Pinpoint the cell where the given text exists, returning its (X, Y) midpoint coordinate. 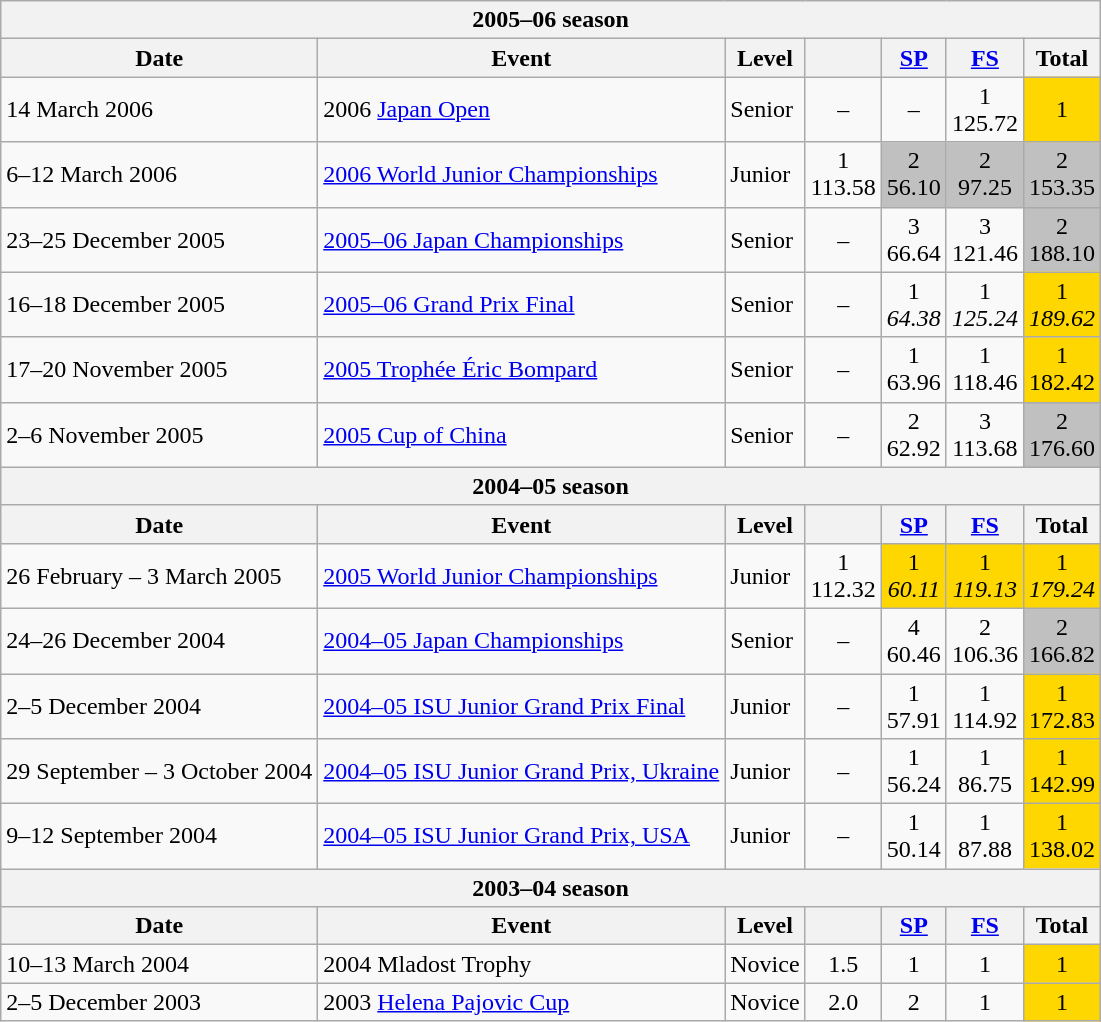
297.25 (984, 174)
1125.24 (984, 304)
9–12 September 2004 (160, 836)
3113.68 (984, 434)
1119.13 (984, 576)
163.96 (914, 370)
1118.46 (984, 370)
2–5 December 2003 (160, 1002)
2153.35 (1062, 174)
2004–05 ISU Junior Grand Prix Final (522, 706)
160.11 (914, 576)
1142.99 (1062, 772)
2.0 (843, 1002)
2005–06 Japan Championships (522, 240)
17–20 November 2005 (160, 370)
366.64 (914, 240)
2 (914, 1002)
2106.36 (984, 640)
2003–04 season (551, 888)
187.88 (984, 836)
2005–06 Grand Prix Final (522, 304)
26 February – 3 March 2005 (160, 576)
2005 Cup of China (522, 434)
2188.10 (1062, 240)
29 September – 3 October 2004 (160, 772)
156.24 (914, 772)
1112.32 (843, 576)
1138.02 (1062, 836)
157.91 (914, 706)
24–26 December 2004 (160, 640)
186.75 (984, 772)
1113.58 (843, 174)
1114.92 (984, 706)
2004–05 season (551, 486)
14 March 2006 (160, 110)
1172.83 (1062, 706)
2176.60 (1062, 434)
1125.72 (984, 110)
2005–06 season (551, 20)
2004–05 ISU Junior Grand Prix, Ukraine (522, 772)
2004 Mladost Trophy (522, 964)
150.14 (914, 836)
3121.46 (984, 240)
2005 Trophée Éric Bompard (522, 370)
2005 World Junior Championships (522, 576)
16–18 December 2005 (160, 304)
6–12 March 2006 (160, 174)
2–6 November 2005 (160, 434)
2004–05 ISU Junior Grand Prix, USA (522, 836)
1.5 (843, 964)
2–5 December 2004 (160, 706)
10–13 March 2004 (160, 964)
2166.82 (1062, 640)
2003 Helena Pajovic Cup (522, 1002)
1179.24 (1062, 576)
1189.62 (1062, 304)
262.92 (914, 434)
164.38 (914, 304)
460.46 (914, 640)
2006 World Junior Championships (522, 174)
2004–05 Japan Championships (522, 640)
2006 Japan Open (522, 110)
23–25 December 2005 (160, 240)
1182.42 (1062, 370)
256.10 (914, 174)
